Find where the given text appears and provide that cell's center as [X, Y] coordinate. 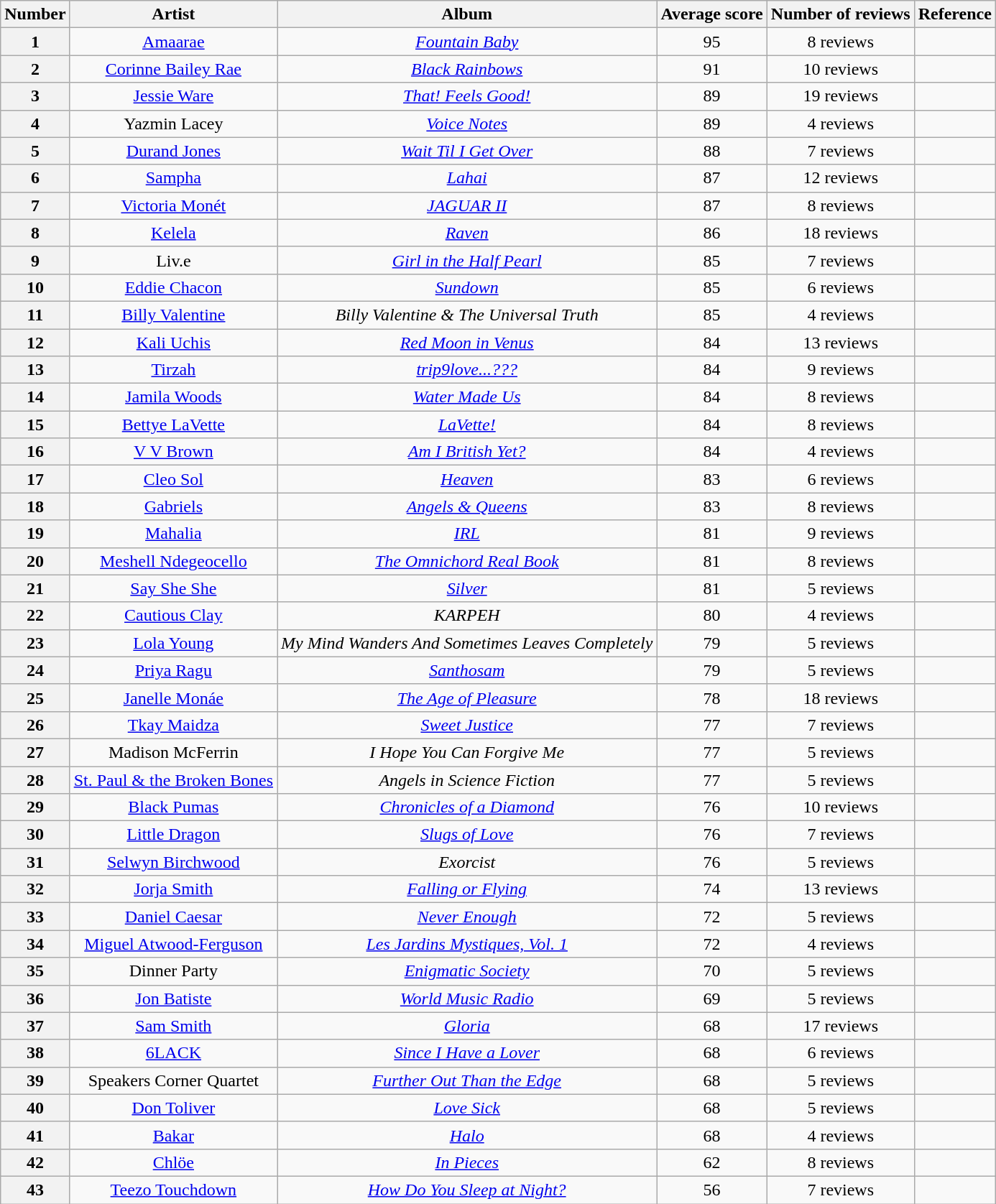
Cleo Sol [173, 479]
Mahalia [173, 534]
24 [35, 670]
23 [35, 643]
Falling or Flying [467, 889]
Kali Uchis [173, 343]
That! Feels Good! [467, 96]
39 [35, 1080]
V V Brown [173, 452]
Bakar [173, 1135]
Speakers Corner Quartet [173, 1080]
Janelle Monáe [173, 698]
Black Pumas [173, 807]
Lahai [467, 178]
Artist [173, 14]
Exorcist [467, 862]
Raven [467, 233]
1 [35, 42]
14 [35, 397]
3 [35, 96]
62 [711, 1162]
19 reviews [841, 96]
Teezo Touchdown [173, 1190]
Angels & Queens [467, 506]
Little Dragon [173, 835]
32 [35, 889]
Am I British Yet? [467, 452]
Dinner Party [173, 971]
Don Toliver [173, 1108]
86 [711, 233]
Black Rainbows [467, 69]
6LACK [173, 1053]
12 reviews [841, 178]
Silver [467, 588]
Sundown [467, 287]
28 [35, 779]
Sam Smith [173, 1026]
15 [35, 425]
20 [35, 561]
IRL [467, 534]
Since I Have a Lover [467, 1053]
Chronicles of a Diamond [467, 807]
9 [35, 260]
Cautious Clay [173, 616]
Lola Young [173, 643]
2 [35, 69]
6 [35, 178]
The Omnichord Real Book [467, 561]
34 [35, 944]
26 [35, 725]
Jon Batiste [173, 999]
Jessie Ware [173, 96]
Billy Valentine & The Universal Truth [467, 315]
The Age of Pleasure [467, 698]
Chlöe [173, 1162]
Eddie Chacon [173, 287]
Say She She [173, 588]
Red Moon in Venus [467, 343]
Meshell Ndegeocello [173, 561]
70 [711, 971]
Voice Notes [467, 124]
Liv.e [173, 260]
4 [35, 124]
Bettye LaVette [173, 425]
St. Paul & the Broken Bones [173, 779]
30 [35, 835]
Selwyn Birchwood [173, 862]
I Hope You Can Forgive Me [467, 752]
LaVette! [467, 425]
43 [35, 1190]
Wait Til I Get Over [467, 151]
11 [35, 315]
My Mind Wanders And Sometimes Leaves Completely [467, 643]
74 [711, 889]
Victoria Monét [173, 205]
Madison McFerrin [173, 752]
Daniel Caesar [173, 917]
8 [35, 233]
In Pieces [467, 1162]
17 reviews [841, 1026]
56 [711, 1190]
JAGUAR II [467, 205]
Number [35, 14]
95 [711, 42]
25 [35, 698]
Sampha [173, 178]
13 [35, 370]
Miguel Atwood-Ferguson [173, 944]
37 [35, 1026]
7 [35, 205]
78 [711, 698]
10 [35, 287]
KARPEH [467, 616]
Water Made Us [467, 397]
Further Out Than the Edge [467, 1080]
World Music Radio [467, 999]
36 [35, 999]
Angels in Science Fiction [467, 779]
Number of reviews [841, 14]
35 [35, 971]
Heaven [467, 479]
Sweet Justice [467, 725]
Album [467, 14]
Fountain Baby [467, 42]
22 [35, 616]
27 [35, 752]
40 [35, 1108]
Enigmatic Society [467, 971]
Reference [954, 14]
33 [35, 917]
Gloria [467, 1026]
Girl in the Half Pearl [467, 260]
Love Sick [467, 1108]
5 [35, 151]
38 [35, 1053]
Tkay Maidza [173, 725]
91 [711, 69]
Durand Jones [173, 151]
80 [711, 616]
31 [35, 862]
69 [711, 999]
Jamila Woods [173, 397]
12 [35, 343]
Halo [467, 1135]
Kelela [173, 233]
41 [35, 1135]
19 [35, 534]
Average score [711, 14]
Jorja Smith [173, 889]
Priya Ragu [173, 670]
trip9love...??? [467, 370]
Never Enough [467, 917]
17 [35, 479]
Gabriels [173, 506]
16 [35, 452]
Slugs of Love [467, 835]
How Do You Sleep at Night? [467, 1190]
21 [35, 588]
29 [35, 807]
Yazmin Lacey [173, 124]
Corinne Bailey Rae [173, 69]
88 [711, 151]
Amaarae [173, 42]
Tirzah [173, 370]
Billy Valentine [173, 315]
18 [35, 506]
42 [35, 1162]
Les Jardins Mystiques, Vol. 1 [467, 944]
Santhosam [467, 670]
